Determine the [x, y] coordinate at the center of the cell enclosing the given text.  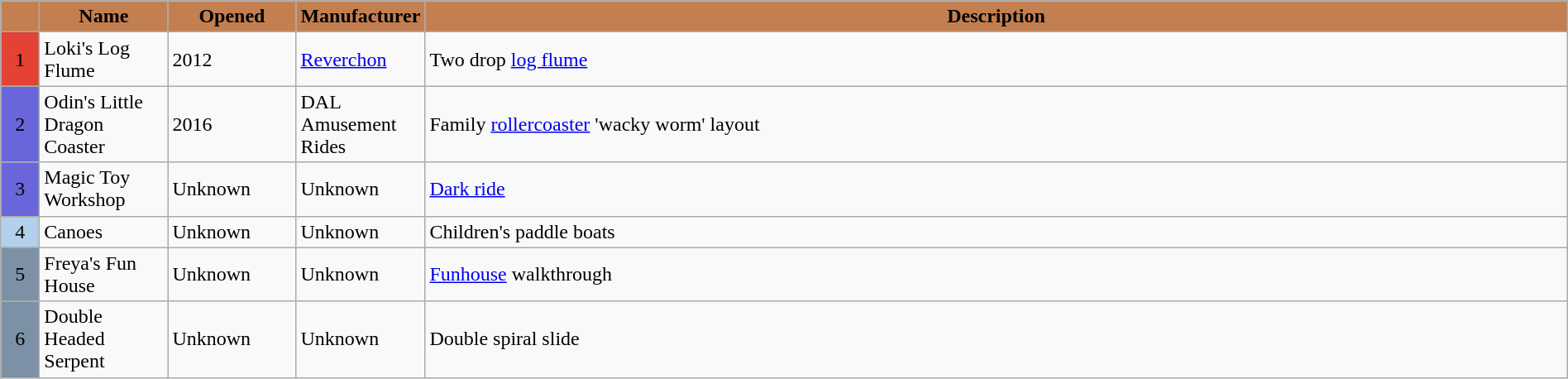
Name [104, 17]
3 [20, 189]
Family rollercoaster 'wacky worm' layout [996, 124]
Magic Toy Workshop [104, 189]
Two drop log flume [996, 60]
Freya's Fun House [104, 275]
Double Headed Serpent [104, 339]
Manufacturer [361, 17]
2016 [232, 124]
1 [20, 60]
Loki's Log Flume [104, 60]
Opened [232, 17]
6 [20, 339]
4 [20, 232]
Description [996, 17]
2 [20, 124]
Children's paddle boats [996, 232]
DAL Amusement Rides [361, 124]
Funhouse walkthrough [996, 275]
Canoes [104, 232]
Reverchon [361, 60]
Dark ride [996, 189]
Odin's Little Dragon Coaster [104, 124]
5 [20, 275]
Double spiral slide [996, 339]
2012 [232, 60]
